Extract the [x, y] coordinate from the center of the cell holding the provided text.  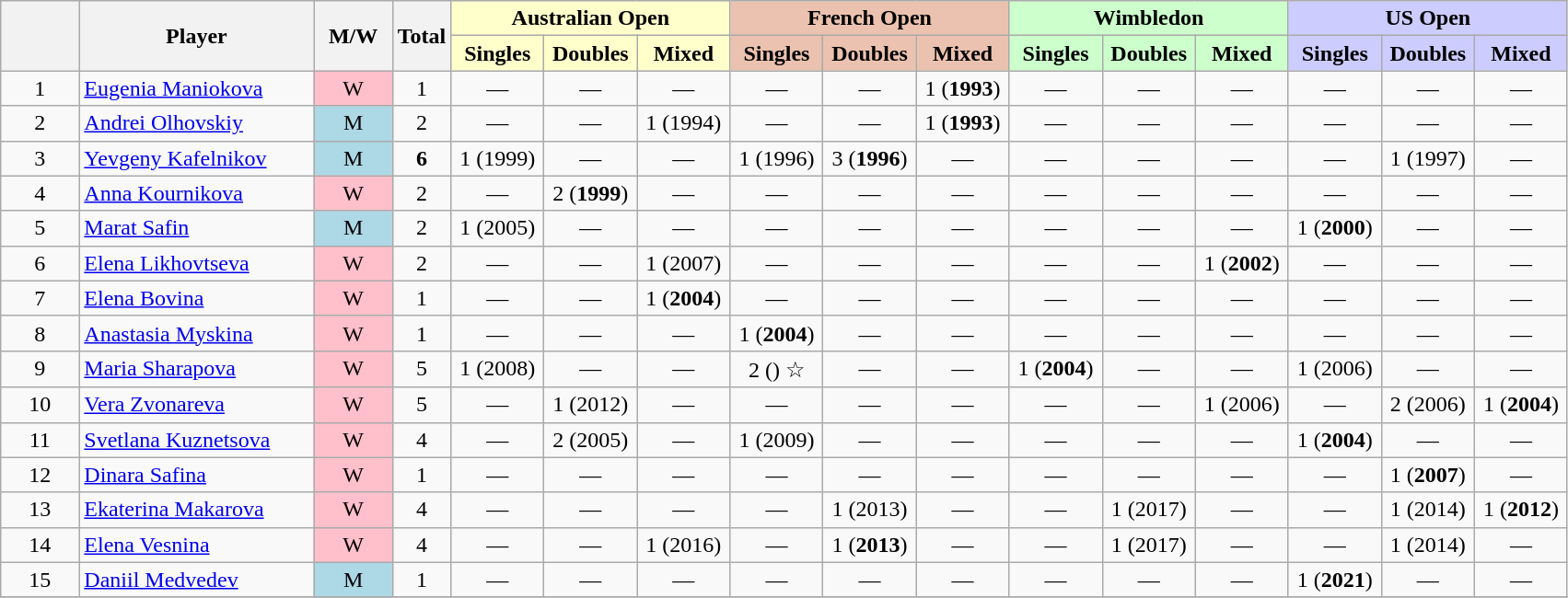
Anastasia Myskina [197, 333]
10 [41, 405]
13 [41, 510]
2 () ☆ [777, 369]
Marat Safin [197, 228]
Eugenia Maniokova [197, 88]
1 (2008) [497, 369]
1 (2005) [497, 228]
Maria Sharapova [197, 369]
11 [41, 440]
Player [197, 36]
Vera Zvonareva [197, 405]
3 (1996) [869, 158]
14 [41, 545]
M/W [354, 36]
15 [41, 580]
1 (1997) [1427, 158]
1 (2016) [683, 545]
Dinara Safina [197, 475]
Anna Kournikova [197, 193]
US Open [1427, 18]
Svetlana Kuznetsova [197, 440]
Yevgeny Kafelnikov [197, 158]
2 (1999) [591, 193]
1 (1999) [497, 158]
Elena Likhovtseva [197, 263]
2 (2006) [1427, 405]
12 [41, 475]
Elena Vesnina [197, 545]
Wimbledon [1149, 18]
French Open [869, 18]
Andrei Olhovskiy [197, 123]
Total [422, 36]
1 (1996) [777, 158]
2 (2005) [591, 440]
Ekaterina Makarova [197, 510]
8 [41, 333]
Elena Bovina [197, 298]
Australian Open [591, 18]
1 (2009) [777, 440]
1 (1994) [683, 123]
1 (2021) [1335, 580]
1 (2000) [1335, 228]
3 [41, 158]
7 [41, 298]
Daniil Medvedev [197, 580]
9 [41, 369]
1 (2002) [1241, 263]
